Search for the cell housing the specified text and yield its [x, y] center coordinate. 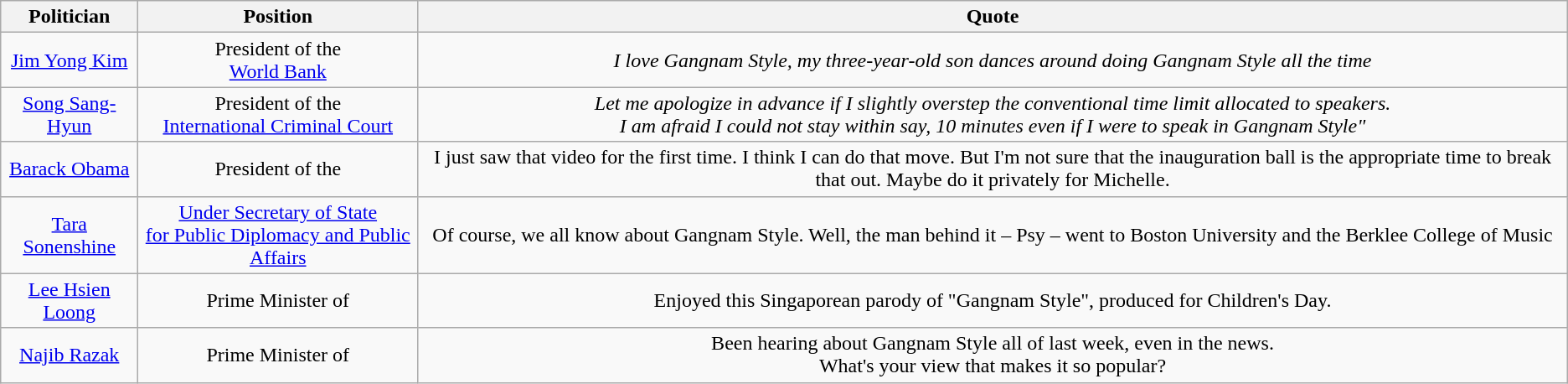
I love Gangnam Style, my three-year-old son dances around doing Gangnam Style all the time [993, 60]
Been hearing about Gangnam Style all of last week, even in the news.What's your view that makes it so popular? [993, 355]
Song Sang-Hyun [70, 114]
Politician [70, 17]
Of course, we all know about Gangnam Style. Well, the man behind it – Psy – went to Boston University and the Berklee College of Music [993, 235]
Enjoyed this Singaporean parody of "Gangnam Style", produced for Children's Day. [993, 300]
President of theWorld Bank [278, 60]
Lee Hsien Loong [70, 300]
Under Secretary of Statefor Public Diplomacy and Public Affairs [278, 235]
Jim Yong Kim [70, 60]
Barack Obama [70, 169]
President of the [278, 169]
Quote [993, 17]
President of theInternational Criminal Court [278, 114]
Tara Sonenshine [70, 235]
Najib Razak [70, 355]
Position [278, 17]
